Capture the cell that displays the provided text and extract its (x, y) central coordinate. 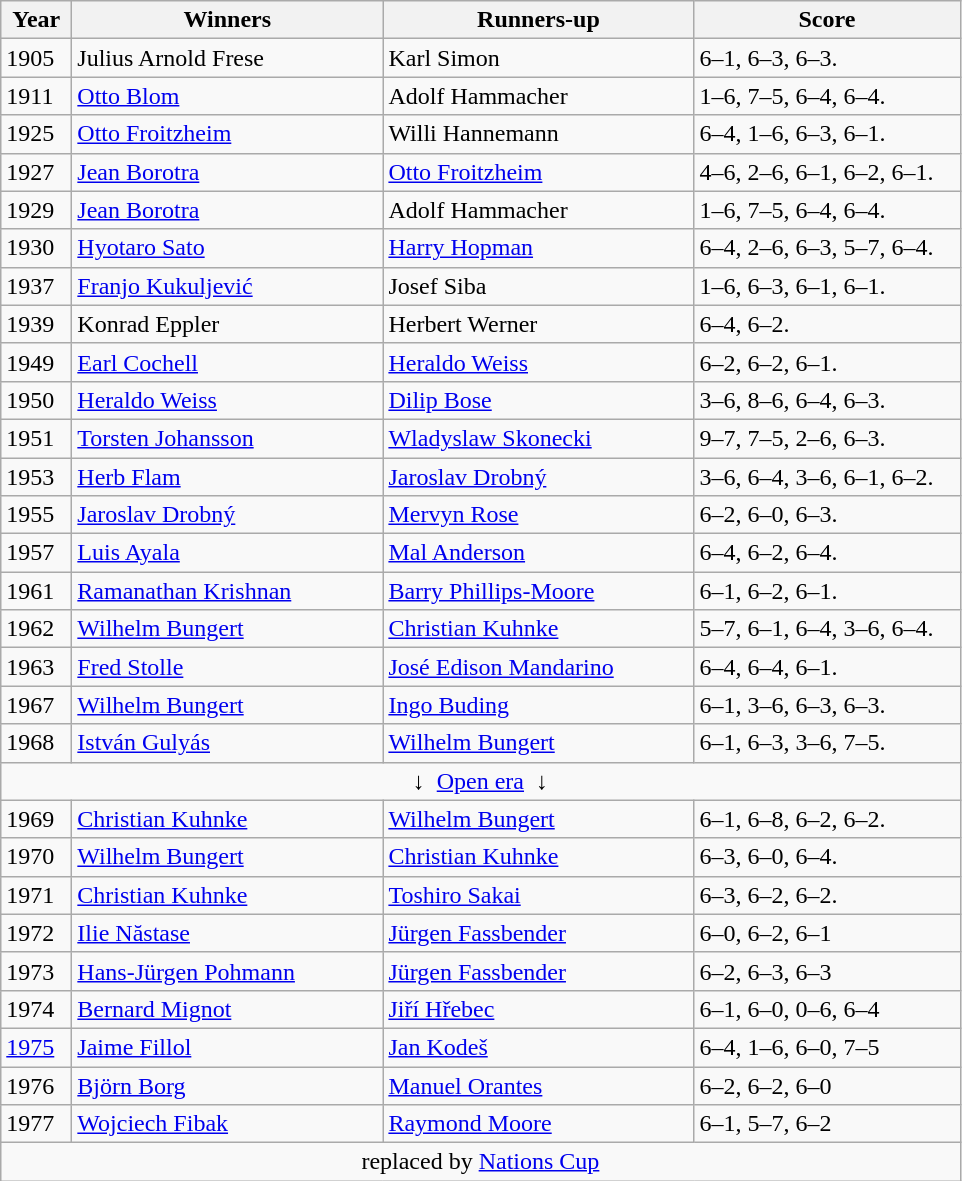
6–4, 1–6, 6–0, 7–5 (827, 1047)
1970 (36, 857)
4–6, 2–6, 6–1, 6–2, 6–1. (827, 172)
Toshiro Sakai (538, 895)
1973 (36, 971)
1951 (36, 438)
replaced by Nations Cup (480, 1162)
Hans-Jürgen Pohmann (228, 971)
Konrad Eppler (228, 324)
Dilip Bose (538, 400)
1974 (36, 1009)
Runners-up (538, 20)
Torsten Johansson (228, 438)
1962 (36, 629)
6–0, 6–2, 6–1 (827, 933)
1–6, 6–3, 6–1, 6–1. (827, 286)
6–1, 6–8, 6–2, 6–2. (827, 819)
Jiří Hřebec (538, 1009)
Josef Siba (538, 286)
Ingo Buding (538, 705)
6–1, 6–3, 6–3. (827, 58)
9–7, 7–5, 2–6, 6–3. (827, 438)
Fred Stolle (228, 667)
Ramanathan Krishnan (228, 591)
Mervyn Rose (538, 515)
Winners (228, 20)
1955 (36, 515)
Jaime Fillol (228, 1047)
6–1, 6–3, 3–6, 7–5. (827, 743)
1939 (36, 324)
1968 (36, 743)
José Edison Mandarino (538, 667)
Wladyslaw Skonecki (538, 438)
István Gulyás (228, 743)
6–2, 6–2, 6–0 (827, 1085)
1930 (36, 248)
Score (827, 20)
Karl Simon (538, 58)
1971 (36, 895)
6–1, 3–6, 6–3, 6–3. (827, 705)
6–1, 5–7, 6–2 (827, 1124)
1972 (36, 933)
6–2, 6–0, 6–3. (827, 515)
Mal Anderson (538, 553)
6–1, 6–2, 6–1. (827, 591)
1976 (36, 1085)
6–3, 6–0, 6–4. (827, 857)
1949 (36, 362)
1950 (36, 400)
Year (36, 20)
1969 (36, 819)
1929 (36, 210)
1937 (36, 286)
6–2, 6–3, 6–3 (827, 971)
1905 (36, 58)
6–3, 6–2, 6–2. (827, 895)
Earl Cochell (228, 362)
Julius Arnold Frese (228, 58)
Hyotaro Sato (228, 248)
1925 (36, 134)
3–6, 8–6, 6–4, 6–3. (827, 400)
1975 (36, 1047)
1957 (36, 553)
Björn Borg (228, 1085)
Otto Blom (228, 96)
Raymond Moore (538, 1124)
Franjo Kukuljević (228, 286)
1927 (36, 172)
1977 (36, 1124)
5–7, 6–1, 6–4, 3–6, 6–4. (827, 629)
6–4, 6–2. (827, 324)
Willi Hannemann (538, 134)
3–6, 6–4, 3–6, 6–1, 6–2. (827, 477)
Barry Phillips-Moore (538, 591)
Herb Flam (228, 477)
Luis Ayala (228, 553)
Jan Kodeš (538, 1047)
1961 (36, 591)
1953 (36, 477)
Herbert Werner (538, 324)
Wojciech Fibak (228, 1124)
6–4, 1–6, 6–3, 6–1. (827, 134)
Manuel Orantes (538, 1085)
Ilie Năstase (228, 933)
Harry Hopman (538, 248)
1963 (36, 667)
Bernard Mignot (228, 1009)
6–4, 6–4, 6–1. (827, 667)
1911 (36, 96)
↓ Open era ↓ (480, 781)
6–4, 6–2, 6–4. (827, 553)
1967 (36, 705)
6–2, 6–2, 6–1. (827, 362)
6–4, 2–6, 6–3, 5–7, 6–4. (827, 248)
6–1, 6–0, 0–6, 6–4 (827, 1009)
